Detect which cell encompasses the target text, then output its [X, Y] center coordinate. 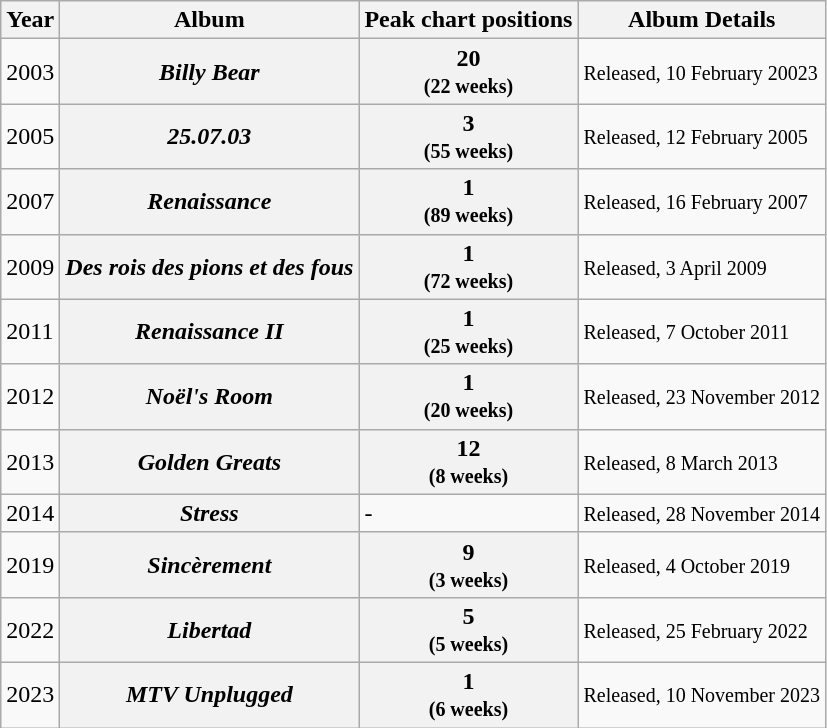
1(25 weeks) [468, 332]
2007 [30, 202]
Sincèrement [210, 564]
Album Details [702, 20]
Released, 3 April 2009 [702, 266]
Released, 25 February 2022 [702, 630]
Album [210, 20]
Year [30, 20]
Renaissance [210, 202]
1(6 weeks) [468, 694]
2011 [30, 332]
- [468, 513]
Released, 23 November 2012 [702, 396]
Released, 4 October 2019 [702, 564]
Released, 28 November 2014 [702, 513]
2014 [30, 513]
Released, 16 February 2007 [702, 202]
Peak chart positions [468, 20]
1(20 weeks) [468, 396]
Released, 10 November 2023 [702, 694]
Billy Bear [210, 72]
12(8 weeks) [468, 462]
Noël's Room [210, 396]
9(3 weeks) [468, 564]
Renaissance II [210, 332]
Released, 8 March 2013 [702, 462]
2005 [30, 136]
Stress [210, 513]
2022 [30, 630]
5(5 weeks) [468, 630]
2003 [30, 72]
1(89 weeks) [468, 202]
2019 [30, 564]
Golden Greats [210, 462]
25.07.03 [210, 136]
2012 [30, 396]
2013 [30, 462]
2009 [30, 266]
Released, 10 February 20023 [702, 72]
20(22 weeks) [468, 72]
2023 [30, 694]
Released, 7 October 2011 [702, 332]
Des rois des pions et des fous [210, 266]
Released, 12 February 2005 [702, 136]
MTV Unplugged [210, 694]
1(72 weeks) [468, 266]
3(55 weeks) [468, 136]
Libertad [210, 630]
